Identify which cell holds the provided text, then report its [X, Y] central coordinate. 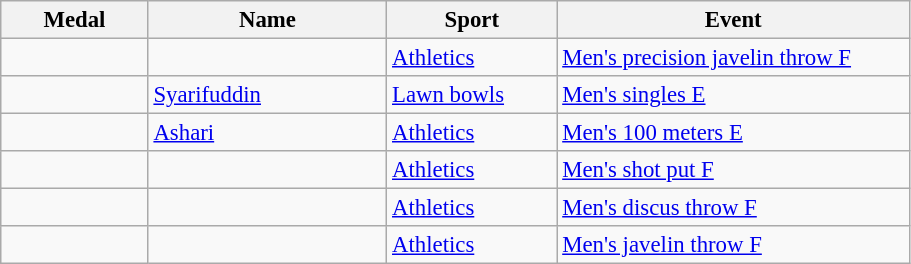
Syarifuddin [268, 95]
Lawn bowls [472, 95]
Men's singles E [734, 95]
Men's precision javelin throw F [734, 58]
Men's javelin throw F [734, 245]
Men's shot put F [734, 170]
Name [268, 20]
Men's 100 meters E [734, 133]
Event [734, 20]
Medal [74, 20]
Sport [472, 20]
Men's discus throw F [734, 208]
Ashari [268, 133]
